Capture the cell that displays the provided text and extract its (X, Y) central coordinate. 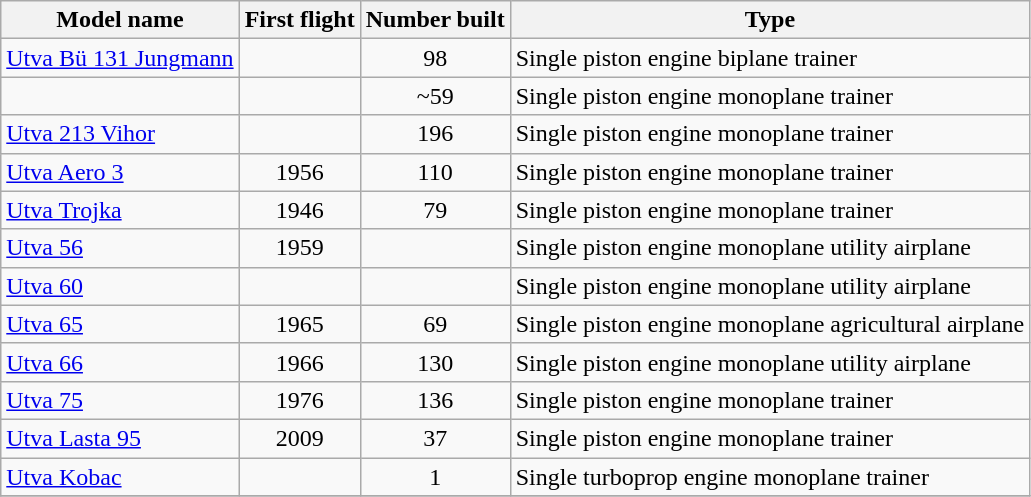
Utva 213 Vihor (120, 134)
Single piston engine monoplane agricultural airplane (770, 324)
37 (435, 438)
130 (435, 362)
1 (435, 477)
110 (435, 172)
Number built (435, 20)
1956 (300, 172)
Single piston engine biplane trainer (770, 58)
First flight (300, 20)
Utva 66 (120, 362)
79 (435, 210)
Type (770, 20)
1946 (300, 210)
Utva Kobac (120, 477)
1959 (300, 248)
Utva Bü 131 Jungmann (120, 58)
Utva 60 (120, 286)
Utva 75 (120, 400)
Utva Trojka (120, 210)
Utva 65 (120, 324)
Utva Lasta 95 (120, 438)
Single turboprop engine monoplane trainer (770, 477)
136 (435, 400)
196 (435, 134)
1976 (300, 400)
1965 (300, 324)
2009 (300, 438)
98 (435, 58)
~59 (435, 96)
Model name (120, 20)
Utva 56 (120, 248)
1966 (300, 362)
69 (435, 324)
Utva Aero 3 (120, 172)
